Pinpoint the cell where the given text exists, returning its [x, y] midpoint coordinate. 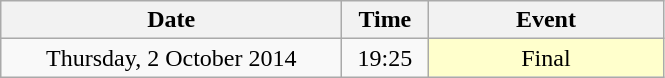
Date [172, 20]
Time [385, 20]
Event [546, 20]
Final [546, 58]
Thursday, 2 October 2014 [172, 58]
19:25 [385, 58]
